Return (x, y) of the center of cell containing provided text 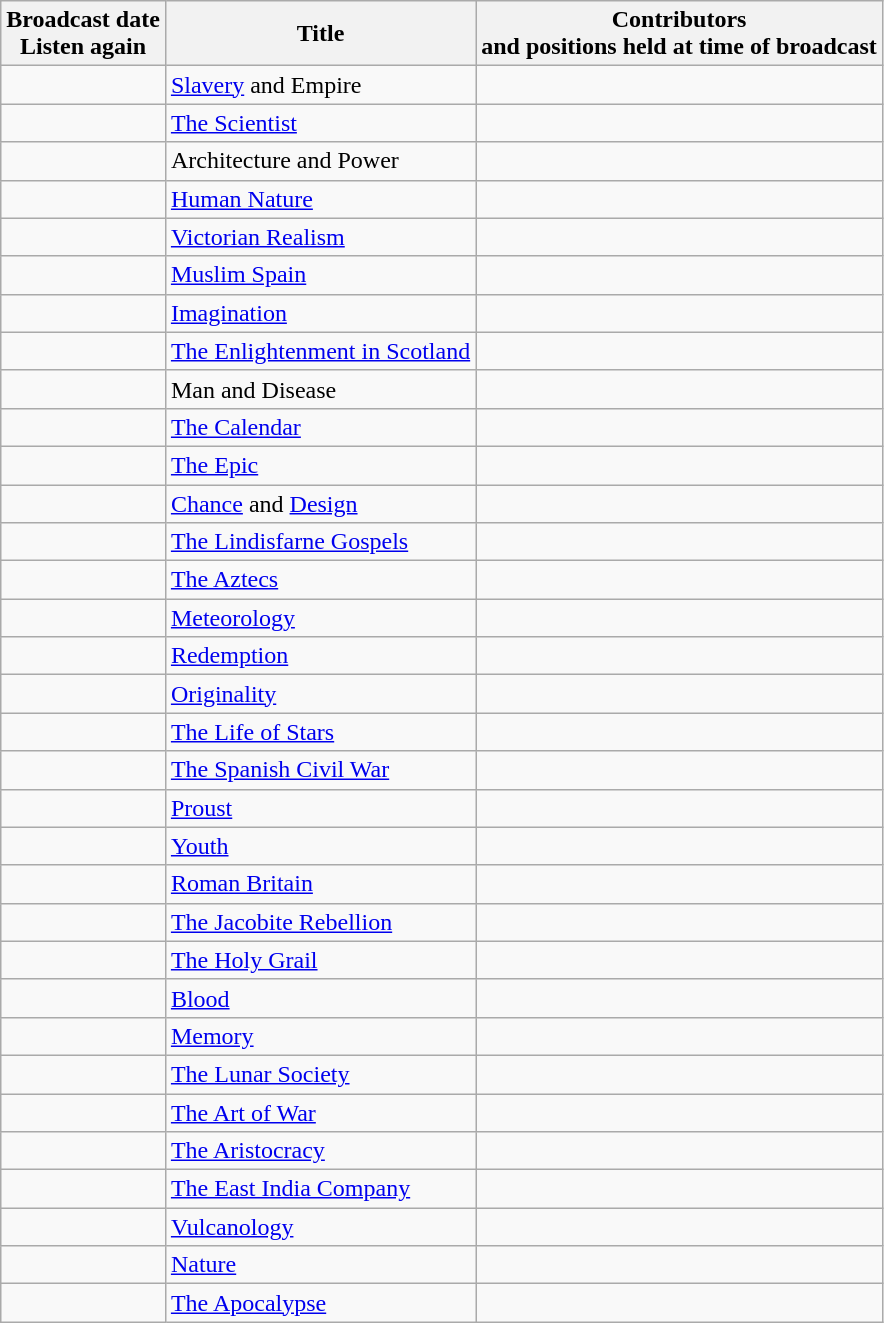
The Epic (320, 465)
Originality (320, 694)
Memory (320, 1036)
The Aztecs (320, 580)
The Life of Stars (320, 732)
The Lunar Society (320, 1074)
Title (320, 34)
The Scientist (320, 123)
The Holy Grail (320, 960)
Human Nature (320, 199)
Architecture and Power (320, 161)
The Lindisfarne Gospels (320, 542)
The Art of War (320, 1113)
Roman Britain (320, 884)
Proust (320, 808)
The Aristocracy (320, 1151)
The Jacobite Rebellion (320, 922)
Blood (320, 998)
Man and Disease (320, 389)
Victorian Realism (320, 237)
The East India Company (320, 1189)
Redemption (320, 656)
Youth (320, 846)
Vulcanology (320, 1227)
Muslim Spain (320, 275)
Imagination (320, 313)
The Enlightenment in Scotland (320, 351)
Contributors and positions held at time of broadcast (680, 34)
Slavery and Empire (320, 85)
Chance and Design (320, 503)
The Apocalypse (320, 1303)
Broadcast date Listen again (84, 34)
The Spanish Civil War (320, 770)
Meteorology (320, 618)
The Calendar (320, 427)
Nature (320, 1265)
